Locate the cell with the specified text and output its (X, Y) center coordinate. 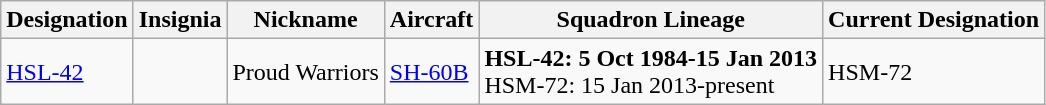
Designation (67, 20)
HSL-42: 5 Oct 1984-15 Jan 2013HSM-72: 15 Jan 2013-present (651, 72)
Insignia (180, 20)
HSL-42 (67, 72)
Nickname (306, 20)
SH-60B (432, 72)
HSM-72 (934, 72)
Proud Warriors (306, 72)
Aircraft (432, 20)
Current Designation (934, 20)
Squadron Lineage (651, 20)
